Capture the cell that displays the provided text and extract its (X, Y) central coordinate. 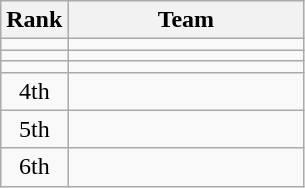
Rank (34, 20)
Team (186, 20)
5th (34, 129)
4th (34, 91)
6th (34, 167)
